Search for the cell housing the specified text and yield its (X, Y) center coordinate. 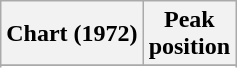
Peakposition (189, 34)
Chart (1972) (72, 34)
